Output the (X, Y) coordinate of the center of the cell containing the given text.  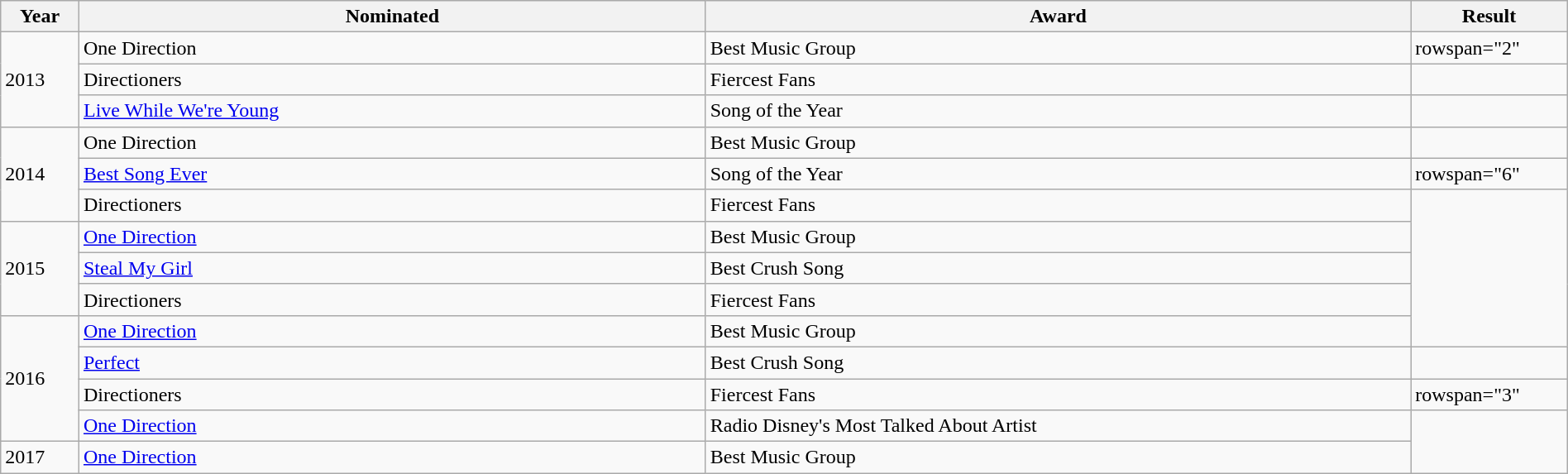
2014 (40, 174)
Radio Disney's Most Talked About Artist (1059, 426)
Nominated (392, 17)
2015 (40, 268)
2013 (40, 79)
rowspan="2" (1489, 48)
Live While We're Young (392, 111)
rowspan="3" (1489, 395)
Award (1059, 17)
2017 (40, 457)
rowspan="6" (1489, 174)
Best Song Ever (392, 174)
Year (40, 17)
Steal My Girl (392, 268)
Result (1489, 17)
2016 (40, 378)
Perfect (392, 362)
